Locate the cell with the specified text and output its [x, y] center coordinate. 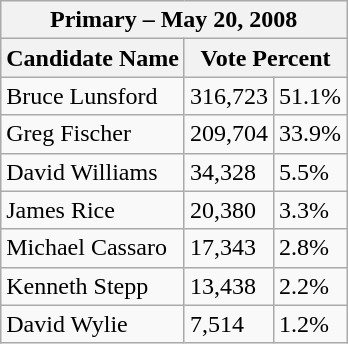
Vote Percent [265, 58]
2.2% [310, 286]
Primary – May 20, 2008 [174, 20]
David Williams [93, 172]
3.3% [310, 210]
Kenneth Stepp [93, 286]
Candidate Name [93, 58]
51.1% [310, 96]
5.5% [310, 172]
17,343 [228, 248]
1.2% [310, 324]
33.9% [310, 134]
316,723 [228, 96]
Greg Fischer [93, 134]
13,438 [228, 286]
2.8% [310, 248]
Bruce Lunsford [93, 96]
David Wylie [93, 324]
7,514 [228, 324]
Michael Cassaro [93, 248]
34,328 [228, 172]
209,704 [228, 134]
James Rice [93, 210]
20,380 [228, 210]
